Provide the [x, y] coordinate of the cell's center where the given text is located.  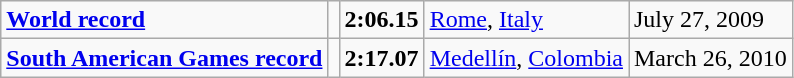
2:06.15 [382, 20]
World record [164, 20]
Rome, Italy [526, 20]
South American Games record [164, 58]
2:17.07 [382, 58]
July 27, 2009 [710, 20]
Medellín, Colombia [526, 58]
March 26, 2010 [710, 58]
